Determine the [X, Y] coordinate at the center of the cell enclosing the given text.  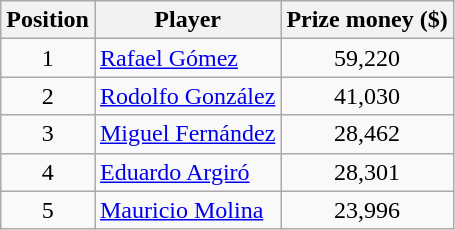
2 [48, 96]
23,996 [367, 210]
Player [187, 20]
28,301 [367, 172]
1 [48, 58]
59,220 [367, 58]
Rafael Gómez [187, 58]
Eduardo Argiró [187, 172]
Prize money ($) [367, 20]
Position [48, 20]
Rodolfo González [187, 96]
Mauricio Molina [187, 210]
Miguel Fernández [187, 134]
4 [48, 172]
3 [48, 134]
41,030 [367, 96]
28,462 [367, 134]
5 [48, 210]
